Determine the [X, Y] coordinate at the center of the cell enclosing the given text.  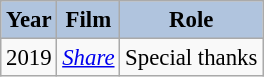
Role [192, 20]
Special thanks [192, 58]
Share [88, 58]
Year [29, 20]
2019 [29, 58]
Film [88, 20]
